Determine the (X, Y) coordinate at the center of the cell enclosing the given text.  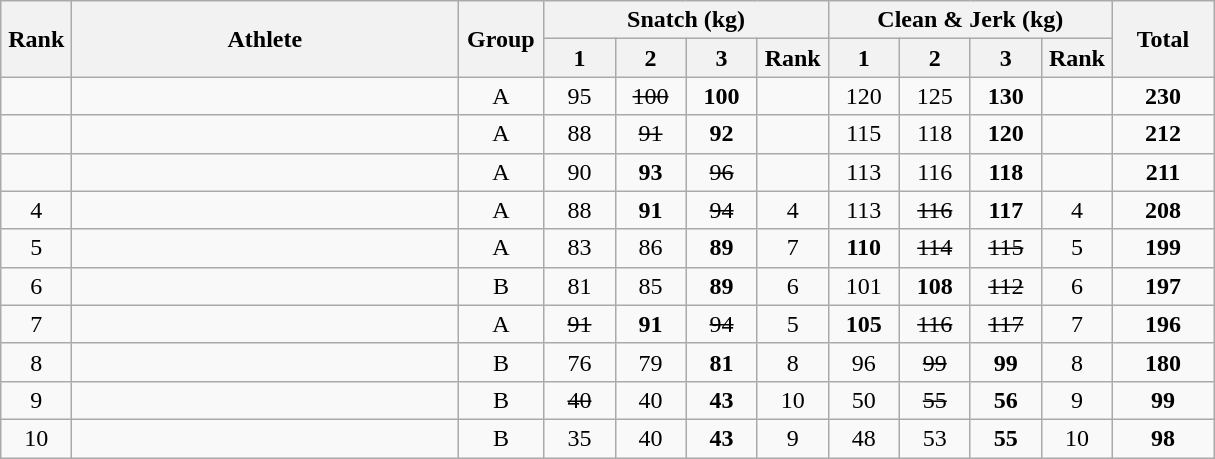
95 (580, 96)
98 (1162, 438)
Total (1162, 39)
108 (934, 286)
48 (864, 438)
110 (864, 248)
125 (934, 96)
Snatch (kg) (686, 20)
90 (580, 172)
Group (501, 39)
196 (1162, 324)
230 (1162, 96)
208 (1162, 210)
114 (934, 248)
Clean & Jerk (kg) (970, 20)
83 (580, 248)
211 (1162, 172)
50 (864, 400)
130 (1006, 96)
212 (1162, 134)
Athlete (265, 39)
35 (580, 438)
85 (650, 286)
101 (864, 286)
86 (650, 248)
56 (1006, 400)
53 (934, 438)
92 (722, 134)
112 (1006, 286)
79 (650, 362)
93 (650, 172)
76 (580, 362)
105 (864, 324)
197 (1162, 286)
199 (1162, 248)
180 (1162, 362)
